Output the (x, y) coordinate of the center of the cell containing the given text.  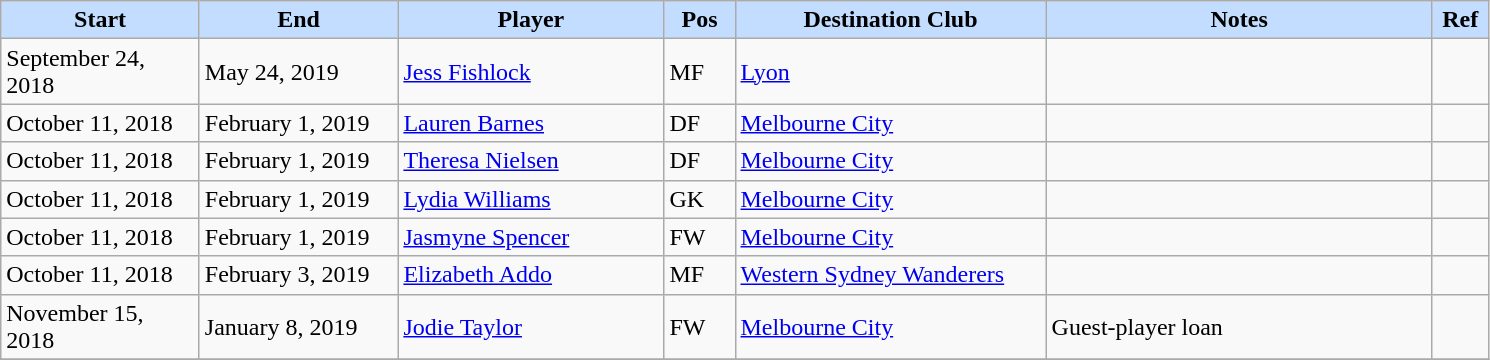
Western Sydney Wanderers (890, 275)
January 8, 2019 (298, 326)
End (298, 20)
Jasmyne Spencer (531, 237)
Ref (1460, 20)
February 3, 2019 (298, 275)
Jess Fishlock (531, 72)
Start (100, 20)
Notes (1239, 20)
November 15, 2018 (100, 326)
Elizabeth Addo (531, 275)
May 24, 2019 (298, 72)
Destination Club (890, 20)
Theresa Nielsen (531, 161)
Guest-player loan (1239, 326)
GK (700, 199)
Lydia Williams (531, 199)
Pos (700, 20)
Lauren Barnes (531, 123)
Jodie Taylor (531, 326)
Player (531, 20)
Lyon (890, 72)
September 24, 2018 (100, 72)
